Determine the (x, y) coordinate at the center of the cell enclosing the given text.  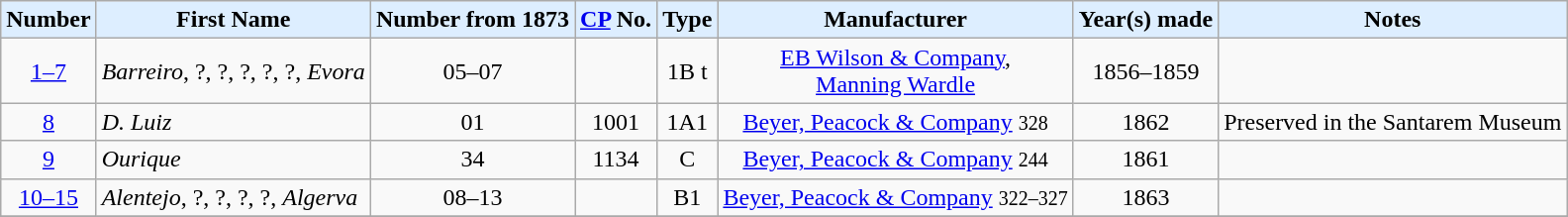
10–15 (49, 197)
05–07 (472, 71)
Manufacturer (895, 20)
EB Wilson & Company,Manning Wardle (895, 71)
Year(s) made (1145, 20)
01 (472, 122)
C (687, 160)
1B t (687, 71)
First Name (234, 20)
1863 (1145, 197)
1A1 (687, 122)
1862 (1145, 122)
8 (49, 122)
Alentejo, ?, ?, ?, ?, Algerva (234, 197)
D. Luiz (234, 122)
Notes (1393, 20)
1001 (616, 122)
34 (472, 160)
B1 (687, 197)
Preserved in the Santarem Museum (1393, 122)
Beyer, Peacock & Company 322–327 (895, 197)
Ourique (234, 160)
08–13 (472, 197)
Type (687, 20)
Number from 1873 (472, 20)
1856–1859 (1145, 71)
CP No. (616, 20)
9 (49, 160)
Beyer, Peacock & Company 244 (895, 160)
1861 (1145, 160)
Number (49, 20)
1–7 (49, 71)
Barreiro, ?, ?, ?, ?, ?, Evora (234, 71)
1134 (616, 160)
Beyer, Peacock & Company 328 (895, 122)
